Find where the given text appears and provide that cell's center as (x, y) coordinate. 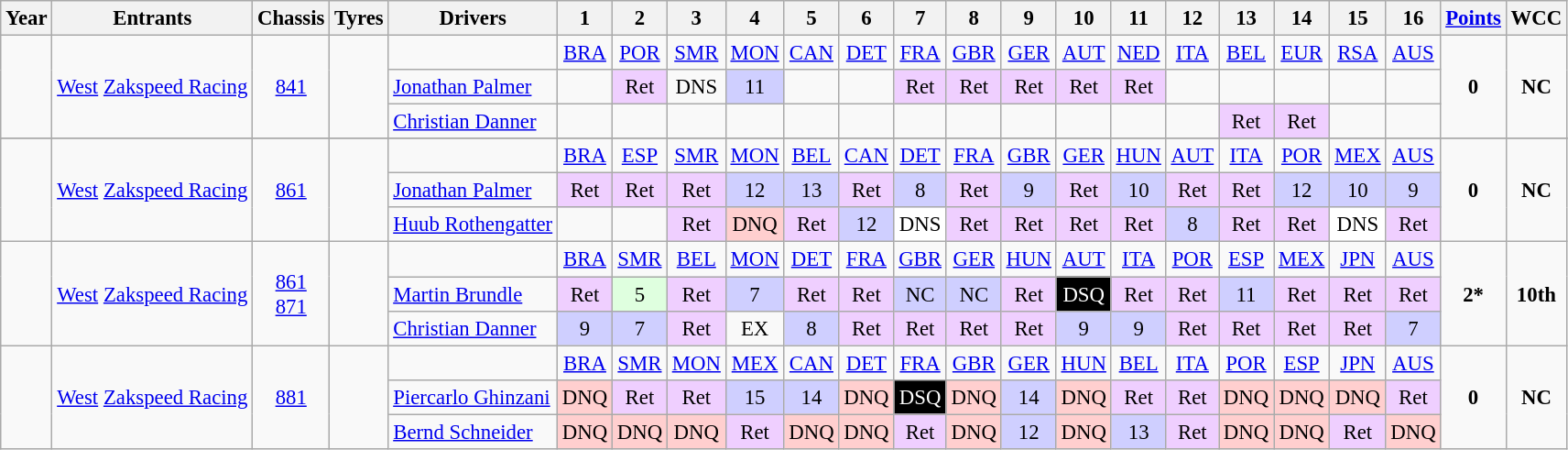
WCC (1536, 18)
861871 (291, 293)
Martin Brundle (473, 294)
16 (1413, 18)
Drivers (473, 18)
4 (755, 18)
EX (755, 328)
Huub Rothengatter (473, 225)
Piercarlo Ghinzani (473, 397)
Bernd Schneider (473, 432)
841 (291, 88)
Year (27, 18)
Entrants (152, 18)
10th (1536, 293)
3 (696, 18)
RSA (1357, 53)
2* (1473, 293)
1 (585, 18)
861 (291, 191)
EUR (1301, 53)
6 (866, 18)
Points (1473, 18)
2 (639, 18)
881 (291, 398)
NED (1138, 53)
Tyres (359, 18)
Chassis (291, 18)
